Find where the given text appears and provide that cell's center as [X, Y] coordinate. 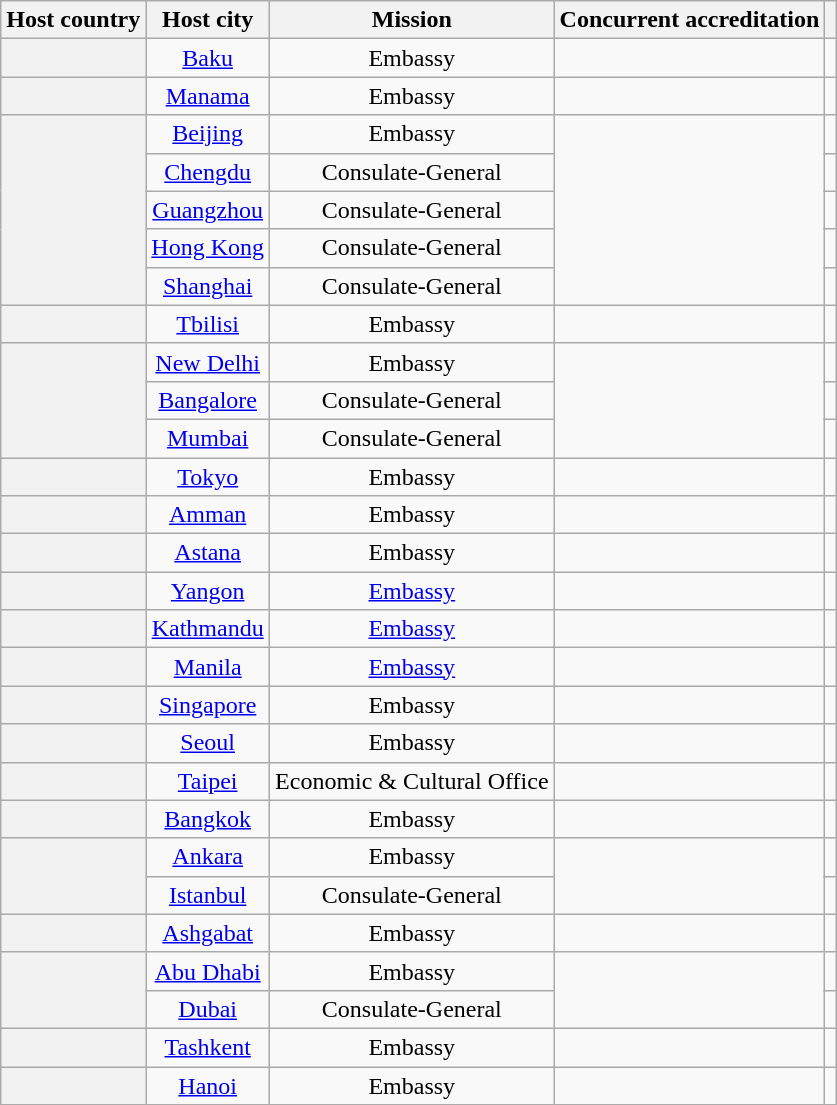
Bangkok [208, 819]
Seoul [208, 743]
Concurrent accreditation [690, 20]
Manama [208, 96]
Manila [208, 667]
Tokyo [208, 477]
Host city [208, 20]
Amman [208, 515]
Tbilisi [208, 324]
Yangon [208, 591]
Dubai [208, 1009]
New Delhi [208, 362]
Host country [74, 20]
Mumbai [208, 438]
Taipei [208, 781]
Baku [208, 58]
Singapore [208, 705]
Beijing [208, 134]
Bangalore [208, 400]
Astana [208, 553]
Hong Kong [208, 248]
Shanghai [208, 286]
Abu Dhabi [208, 971]
Economic & Cultural Office [412, 781]
Hanoi [208, 1085]
Chengdu [208, 172]
Guangzhou [208, 210]
Ankara [208, 857]
Istanbul [208, 895]
Tashkent [208, 1047]
Kathmandu [208, 629]
Mission [412, 20]
Ashgabat [208, 933]
